Capture the cell that displays the provided text and extract its (X, Y) central coordinate. 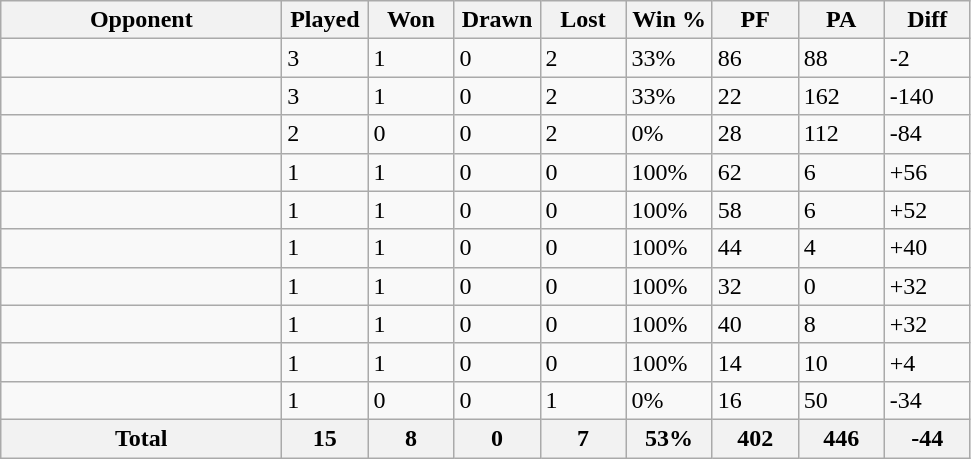
Opponent (142, 20)
Total (142, 438)
86 (755, 58)
4 (841, 248)
14 (755, 362)
Win % (669, 20)
-44 (927, 438)
+4 (927, 362)
40 (755, 324)
-140 (927, 96)
-34 (927, 400)
15 (325, 438)
7 (583, 438)
53% (669, 438)
50 (841, 400)
Lost (583, 20)
Diff (927, 20)
Won (411, 20)
+52 (927, 210)
402 (755, 438)
32 (755, 286)
Drawn (497, 20)
88 (841, 58)
62 (755, 172)
58 (755, 210)
PF (755, 20)
+56 (927, 172)
44 (755, 248)
28 (755, 134)
-84 (927, 134)
+40 (927, 248)
446 (841, 438)
10 (841, 362)
-2 (927, 58)
16 (755, 400)
PA (841, 20)
112 (841, 134)
Played (325, 20)
162 (841, 96)
22 (755, 96)
